Determine the (X, Y) coordinate at the center of the cell enclosing the given text.  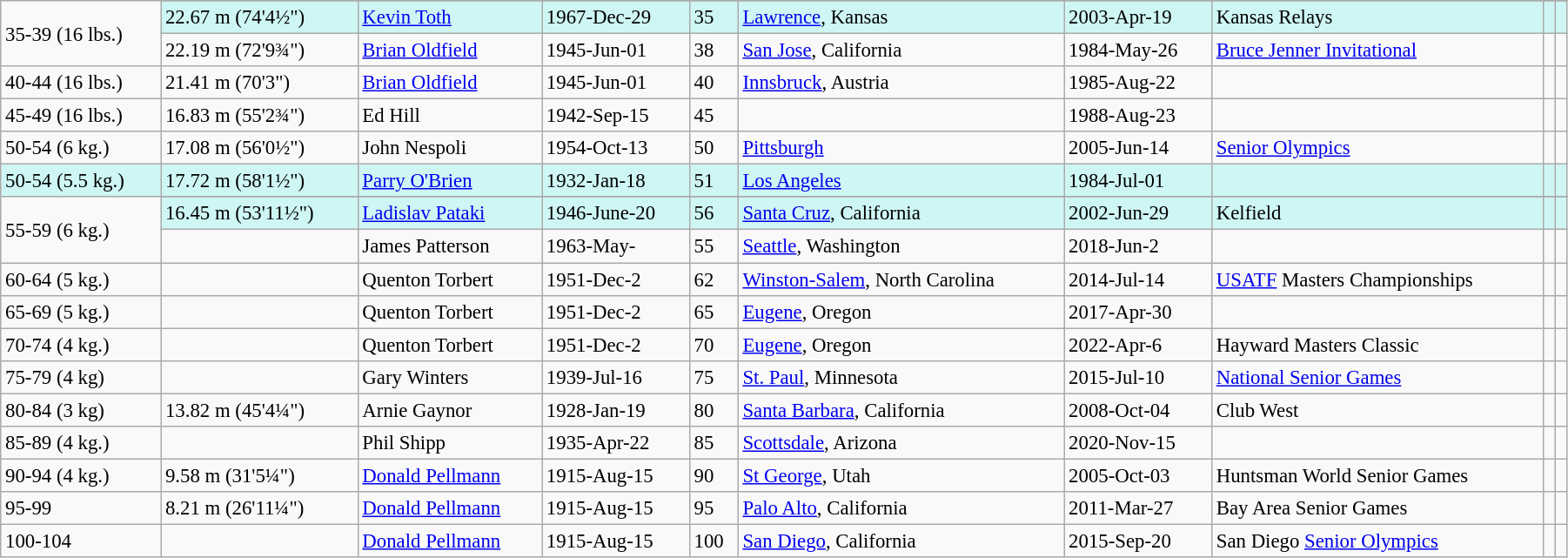
70 (714, 345)
85 (714, 443)
2014-Jul-14 (1138, 279)
70-74 (4 kg.) (81, 345)
1954-Oct-13 (616, 148)
38 (714, 50)
75 (714, 377)
2005-Jun-14 (1138, 148)
85-89 (4 kg.) (81, 443)
90 (714, 475)
8.21 m (26'11¼") (259, 508)
51 (714, 181)
40-44 (16 lbs.) (81, 83)
Hayward Masters Classic (1377, 345)
National Senior Games (1377, 377)
35 (714, 17)
Huntsman World Senior Games (1377, 475)
Club West (1377, 410)
50-54 (5.5 kg.) (81, 181)
Santa Barbara, California (901, 410)
1935-Apr-22 (616, 443)
Ed Hill (450, 116)
Ladislav Pataki (450, 213)
62 (714, 279)
50-54 (6 kg.) (81, 148)
Kelfield (1377, 213)
2020-Nov-15 (1138, 443)
100-104 (81, 541)
2022-Apr-6 (1138, 345)
90-94 (4 kg.) (81, 475)
1984-Jul-01 (1138, 181)
Seattle, Washington (901, 246)
22.19 m (72'9¾") (259, 50)
Senior Olympics (1377, 148)
Lawrence, Kansas (901, 17)
2015-Jul-10 (1138, 377)
2011-Mar-27 (1138, 508)
80-84 (3 kg) (81, 410)
55 (714, 246)
2017-Apr-30 (1138, 312)
1988-Aug-23 (1138, 116)
1985-Aug-22 (1138, 83)
San Diego, California (901, 541)
Pittsburgh (901, 148)
St. Paul, Minnesota (901, 377)
1946-June-20 (616, 213)
Bruce Jenner Invitational (1377, 50)
100 (714, 541)
55-59 (6 kg.) (81, 230)
22.67 m (74'4½") (259, 17)
17.72 m (58'1½") (259, 181)
16.83 m (55'2¾") (259, 116)
17.08 m (56'0½") (259, 148)
Bay Area Senior Games (1377, 508)
80 (714, 410)
San Jose, California (901, 50)
Kevin Toth (450, 17)
Phil Shipp (450, 443)
Scottsdale, Arizona (901, 443)
45-49 (16 lbs.) (81, 116)
1967-Dec-29 (616, 17)
Santa Cruz, California (901, 213)
50 (714, 148)
35-39 (16 lbs.) (81, 33)
65 (714, 312)
1932-Jan-18 (616, 181)
1928-Jan-19 (616, 410)
Winston-Salem, North Carolina (901, 279)
James Patterson (450, 246)
9.58 m (31'5¼") (259, 475)
St George, Utah (901, 475)
2008-Oct-04 (1138, 410)
2015-Sep-20 (1138, 541)
2018-Jun-2 (1138, 246)
Los Angeles (901, 181)
USATF Masters Championships (1377, 279)
45 (714, 116)
75-79 (4 kg) (81, 377)
Arnie Gaynor (450, 410)
1984-May-26 (1138, 50)
2002-Jun-29 (1138, 213)
21.41 m (70'3") (259, 83)
65-69 (5 kg.) (81, 312)
1939-Jul-16 (616, 377)
Palo Alto, California (901, 508)
Parry O'Brien (450, 181)
95-99 (81, 508)
56 (714, 213)
John Nespoli (450, 148)
13.82 m (45'4¼") (259, 410)
16.45 m (53'11½") (259, 213)
Gary Winters (450, 377)
2003-Apr-19 (1138, 17)
1963-May- (616, 246)
2005-Oct-03 (1138, 475)
Kansas Relays (1377, 17)
95 (714, 508)
1942-Sep-15 (616, 116)
San Diego Senior Olympics (1377, 541)
60-64 (5 kg.) (81, 279)
Innsbruck, Austria (901, 83)
40 (714, 83)
